From the cell containing the given text, extract its center point as (x, y) coordinate. 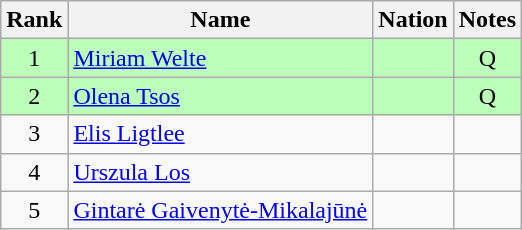
4 (34, 172)
Nation (413, 20)
Notes (487, 20)
Olena Tsos (220, 96)
Gintarė Gaivenytė-Mikalajūnė (220, 210)
Name (220, 20)
5 (34, 210)
1 (34, 58)
3 (34, 134)
2 (34, 96)
Miriam Welte (220, 58)
Elis Ligtlee (220, 134)
Rank (34, 20)
Urszula Los (220, 172)
